Capture the cell that displays the provided text and extract its [X, Y] central coordinate. 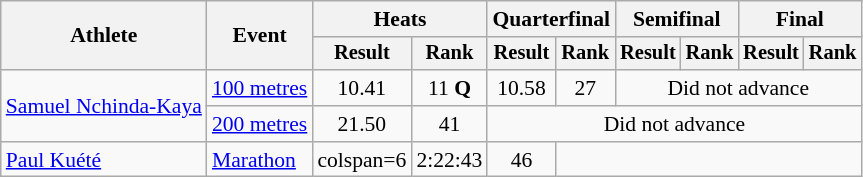
Athlete [104, 36]
Event [260, 36]
10.58 [521, 88]
10.41 [362, 88]
27 [585, 88]
Semifinal [676, 19]
Quarterfinal [551, 19]
Final [800, 19]
Heats [400, 19]
21.50 [362, 124]
41 [449, 124]
200 metres [260, 124]
100 metres [260, 88]
11 Q [449, 88]
Samuel Nchinda-Kaya [104, 106]
